Determine the (X, Y) coordinate at the center of the cell enclosing the given text.  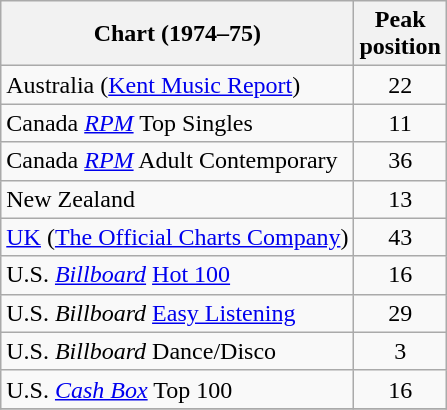
U.S. Billboard Easy Listening (178, 313)
U.S. Billboard Dance/Disco (178, 351)
3 (400, 351)
Canada RPM Adult Contemporary (178, 161)
Peakposition (400, 34)
29 (400, 313)
Chart (1974–75) (178, 34)
Canada RPM Top Singles (178, 123)
Australia (Kent Music Report) (178, 85)
22 (400, 85)
U.S. Billboard Hot 100 (178, 275)
UK (The Official Charts Company) (178, 237)
U.S. Cash Box Top 100 (178, 389)
11 (400, 123)
New Zealand (178, 199)
36 (400, 161)
13 (400, 199)
43 (400, 237)
